Locate the cell with the specified text and output its [x, y] center coordinate. 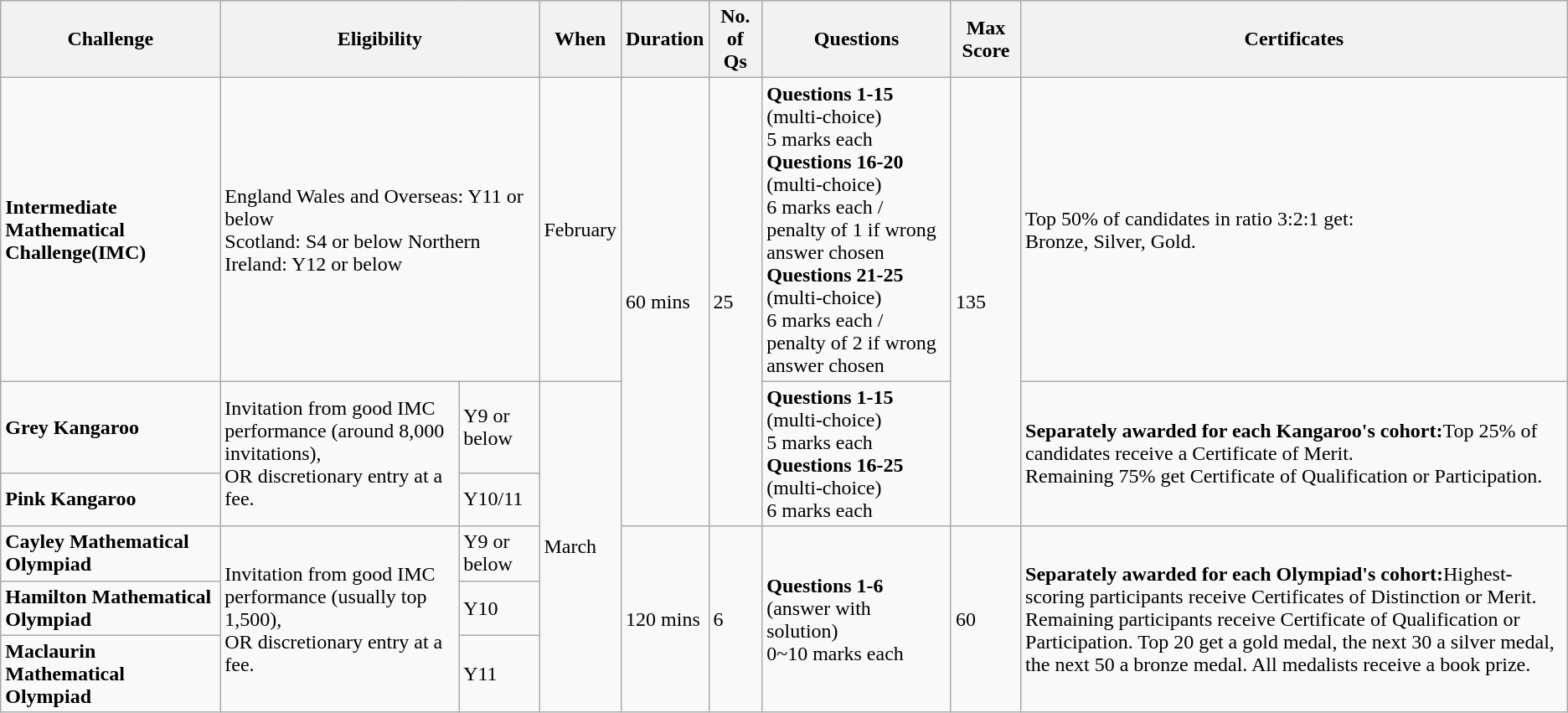
Cayley Mathematical Olympiad [111, 553]
Invitation from good IMC performance (around 8,000 invitations),OR discretionary entry at a fee. [340, 454]
Eligibility [380, 39]
Certificates [1295, 39]
Challenge [111, 39]
England Wales and Overseas: Y11 or belowScotland: S4 or below Northern Ireland: Y12 or below [380, 230]
60 mins [665, 302]
No. of Qs [735, 39]
February [580, 230]
25 [735, 302]
Questions [857, 39]
March [580, 546]
Invitation from good IMC performance (usually top 1,500),OR discretionary entry at a fee. [340, 619]
Top 50% of candidates in ratio 3:2:1 get:Bronze, Silver, Gold. [1295, 230]
Max Score [985, 39]
When [580, 39]
Y10/11 [499, 499]
Questions 1-6 (answer with solution)0~10 marks each [857, 619]
Duration [665, 39]
Maclaurin Mathematical Olympiad [111, 674]
Pink Kangaroo [111, 499]
60 [985, 619]
6 [735, 619]
Y11 [499, 674]
120 mins [665, 619]
Questions 1-15 (multi-choice)5 marks eachQuestions 16-25 (multi-choice)6 marks each [857, 454]
135 [985, 302]
Y10 [499, 608]
Hamilton Mathematical Olympiad [111, 608]
Intermediate Mathematical Challenge(IMC) [111, 230]
Grey Kangaroo [111, 427]
